Return the (X, Y) coordinate for the center point of the cell that contains the specified text.  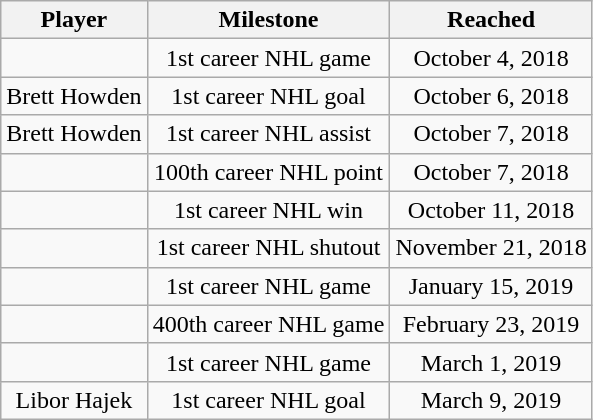
November 21, 2018 (491, 248)
January 15, 2019 (491, 286)
1st career NHL assist (268, 134)
Libor Hajek (74, 400)
1st career NHL shutout (268, 248)
March 1, 2019 (491, 362)
Player (74, 20)
Reached (491, 20)
Milestone (268, 20)
October 11, 2018 (491, 210)
March 9, 2019 (491, 400)
October 6, 2018 (491, 96)
1st career NHL win (268, 210)
100th career NHL point (268, 172)
February 23, 2019 (491, 324)
October 4, 2018 (491, 58)
400th career NHL game (268, 324)
